Output the (X, Y) coordinate of the center of the cell containing the given text.  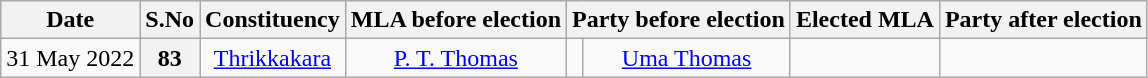
31 May 2022 (70, 58)
Party before election (679, 20)
83 (170, 58)
Elected MLA (864, 20)
S.No (170, 20)
Party after election (1043, 20)
MLA before election (456, 20)
Date (70, 20)
P. T. Thomas (456, 58)
Thrikkakara (273, 58)
Uma Thomas (687, 58)
Constituency (273, 20)
